Scan for the cell matching the given text and deliver its [X, Y] coordinate at center. 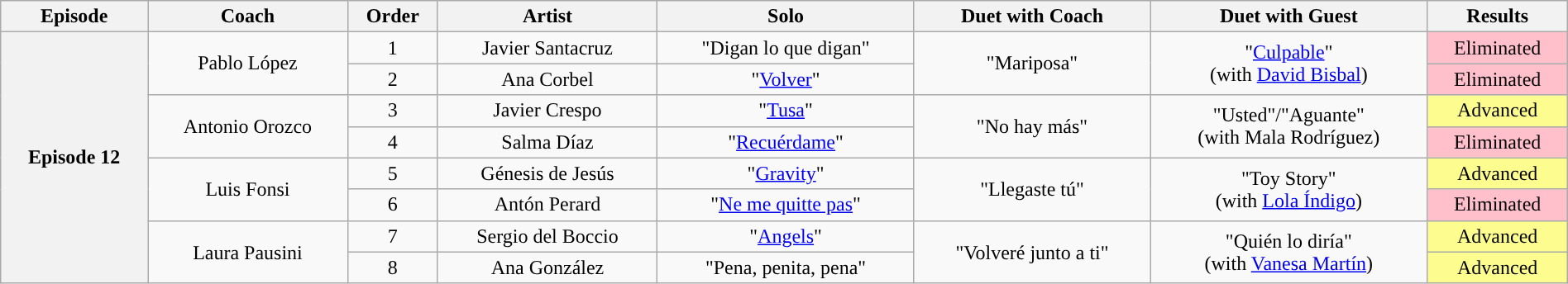
"Quién lo diría"(with Vanesa Martín) [1288, 252]
"Digan lo que digan" [786, 48]
"Volver" [786, 79]
7 [392, 236]
Javier Crespo [547, 111]
Antón Perard [547, 205]
4 [392, 142]
"Recuérdame" [786, 142]
Coach [248, 17]
Antonio Orozco [248, 126]
Salma Díaz [547, 142]
Sergio del Boccio [547, 236]
Ana Corbel [547, 79]
"Pena, penita, pena" [786, 267]
"No hay más" [1032, 126]
3 [392, 111]
2 [392, 79]
Ana González [547, 267]
Episode 12 [74, 158]
"Llegaste tú" [1032, 189]
6 [392, 205]
Luis Fonsi [248, 189]
Duet with Coach [1032, 17]
1 [392, 48]
"Usted"/"Aguante"(with Mala Rodríguez) [1288, 126]
Javier Santacruz [547, 48]
Pablo López [248, 64]
"Culpable"(with David Bisbal) [1288, 64]
Laura Pausini [248, 252]
Artist [547, 17]
"Volveré junto a ti" [1032, 252]
5 [392, 173]
"Toy Story"(with Lola Índigo) [1288, 189]
"Mariposa" [1032, 64]
"Gravity" [786, 173]
"Angels" [786, 236]
Order [392, 17]
Solo [786, 17]
Episode [74, 17]
"Ne me quitte pas" [786, 205]
8 [392, 267]
Results [1497, 17]
Duet with Guest [1288, 17]
"Tusa" [786, 111]
Génesis de Jesús [547, 173]
